For the text-containing cell, return its midpoint in (X, Y) coordinate format. 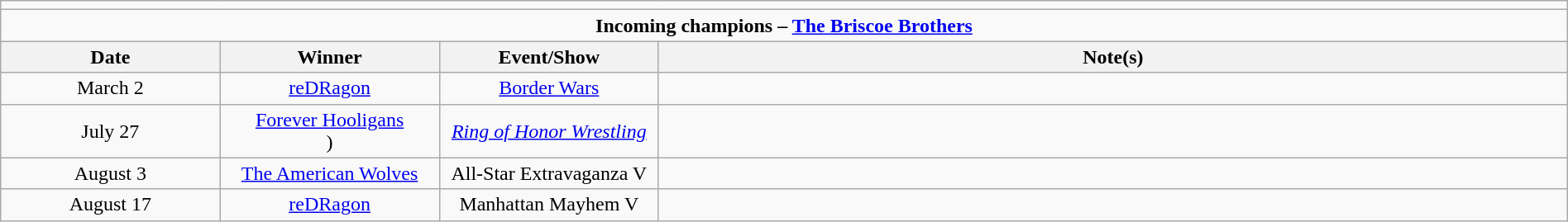
Date (111, 57)
Ring of Honor Wrestling (549, 130)
July 27 (111, 130)
Forever Hooligans) (329, 130)
Manhattan Mayhem V (549, 205)
August 17 (111, 205)
Event/Show (549, 57)
March 2 (111, 88)
Border Wars (549, 88)
Winner (329, 57)
August 3 (111, 173)
Note(s) (1113, 57)
All-Star Extravaganza V (549, 173)
Incoming champions – The Briscoe Brothers (784, 26)
The American Wolves (329, 173)
